Pinpoint the cell where the given text exists, returning its [X, Y] midpoint coordinate. 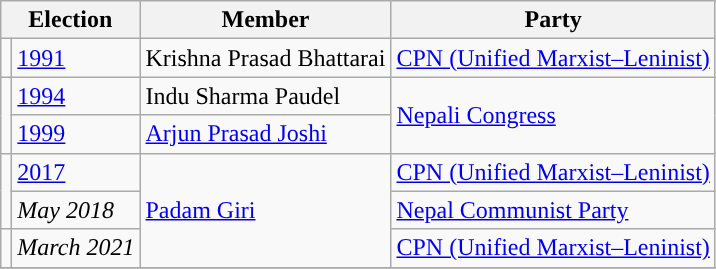
Nepali Congress [553, 115]
Member [266, 20]
Party [553, 20]
May 2018 [76, 210]
2017 [76, 172]
Arjun Prasad Joshi [266, 134]
1991 [76, 58]
1994 [76, 96]
March 2021 [76, 248]
Krishna Prasad Bhattarai [266, 58]
1999 [76, 134]
Indu Sharma Paudel [266, 96]
Election [70, 20]
Padam Giri [266, 210]
Nepal Communist Party [553, 210]
